Identify which cell holds the provided text, then report its (X, Y) central coordinate. 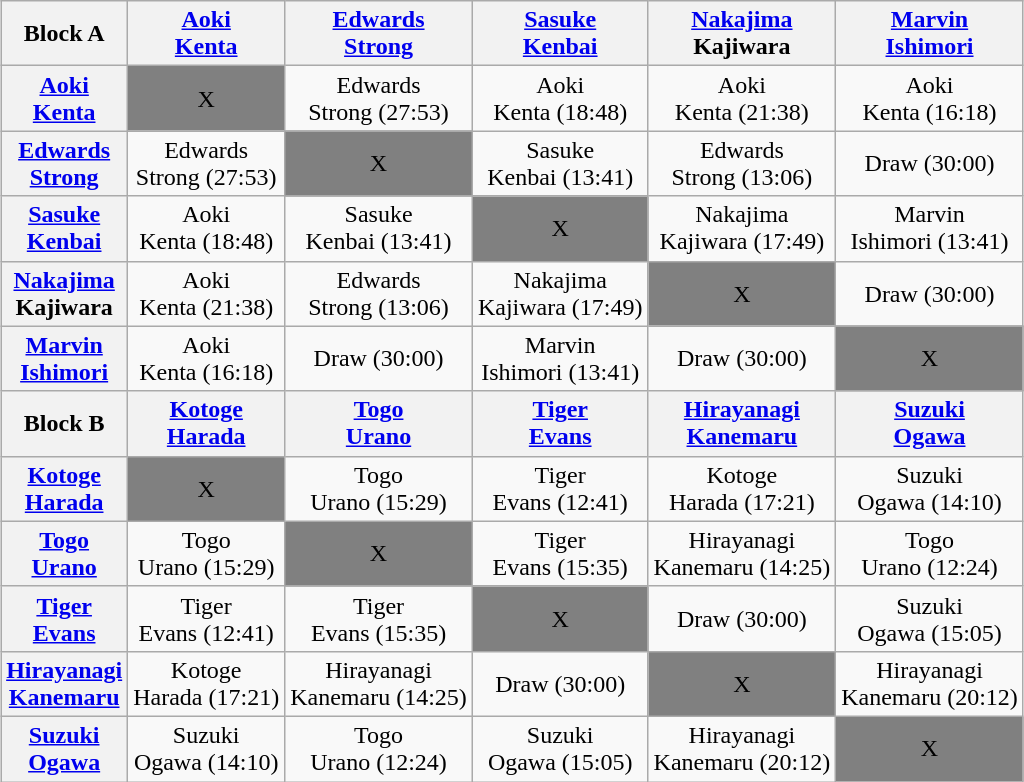
Block A (64, 34)
Block B (64, 424)
